From the cell containing the given text, extract its center point as [x, y] coordinate. 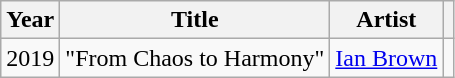
Ian Brown [386, 58]
Year [30, 20]
"From Chaos to Harmony" [195, 58]
2019 [30, 58]
Artist [386, 20]
Title [195, 20]
